Scan for the cell matching the given text and deliver its (x, y) coordinate at center. 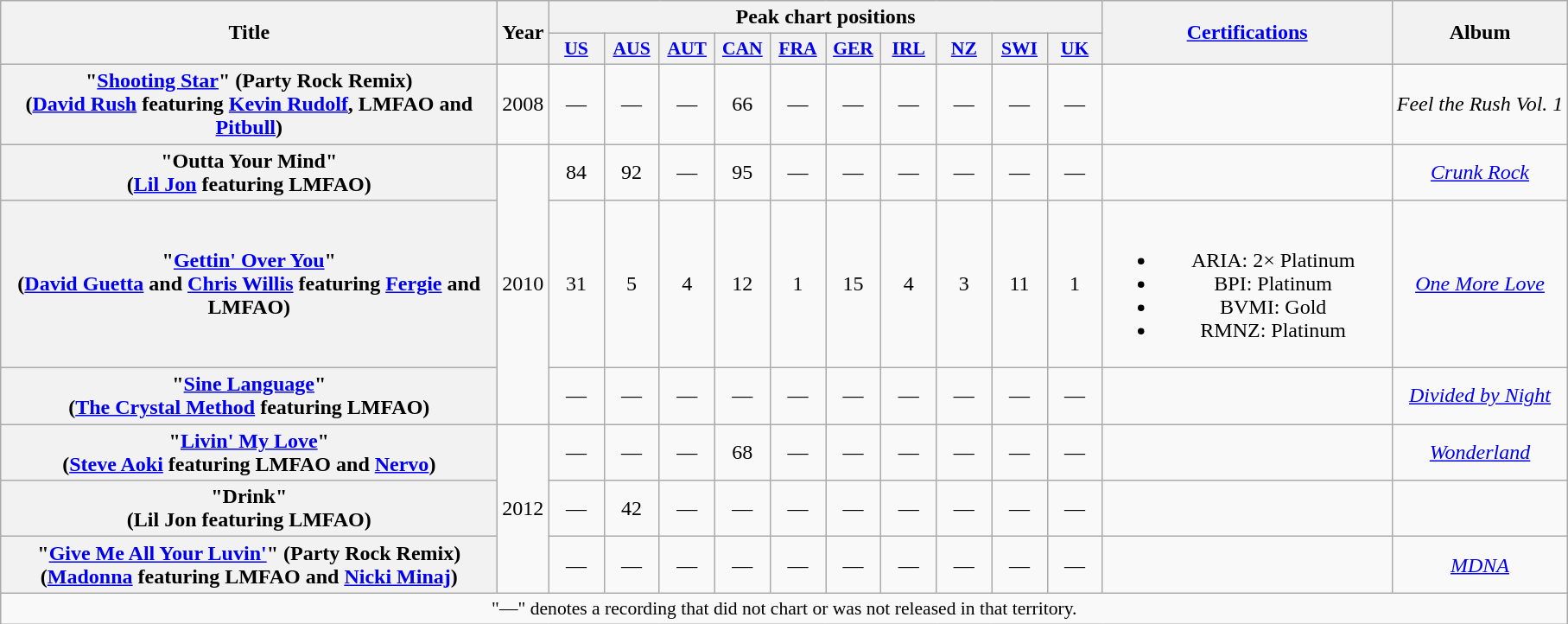
31 (576, 284)
CAN (742, 49)
95 (742, 171)
2010 (524, 283)
66 (742, 104)
NZ (964, 49)
"Gettin' Over You"(David Guetta and Chris Willis featuring Fergie and LMFAO) (249, 284)
"Give Me All Your Luvin'" (Party Rock Remix)(Madonna featuring LMFAO and Nicki Minaj) (249, 565)
92 (632, 171)
Wonderland (1480, 453)
AUS (632, 49)
ARIA: 2× PlatinumBPI: PlatinumBVMI: GoldRMNZ: Platinum (1247, 284)
2012 (524, 508)
42 (632, 508)
12 (742, 284)
11 (1019, 284)
AUT (687, 49)
UK (1075, 49)
2008 (524, 104)
FRA (797, 49)
Peak chart positions (826, 17)
One More Love (1480, 284)
Divided by Night (1480, 396)
US (576, 49)
Year (524, 33)
3 (964, 284)
68 (742, 453)
15 (854, 284)
Crunk Rock (1480, 171)
"Shooting Star" (Party Rock Remix)(David Rush featuring Kevin Rudolf, LMFAO and Pitbull) (249, 104)
"Livin' My Love"(Steve Aoki featuring LMFAO and Nervo) (249, 453)
SWI (1019, 49)
Title (249, 33)
Feel the Rush Vol. 1 (1480, 104)
MDNA (1480, 565)
Certifications (1247, 33)
"Drink"(Lil Jon featuring LMFAO) (249, 508)
GER (854, 49)
Album (1480, 33)
"Sine Language"(The Crystal Method featuring LMFAO) (249, 396)
"—" denotes a recording that did not chart or was not released in that territory. (784, 608)
"Outta Your Mind"(Lil Jon featuring LMFAO) (249, 171)
84 (576, 171)
IRL (909, 49)
5 (632, 284)
